Detect which cell encompasses the target text, then output its (X, Y) center coordinate. 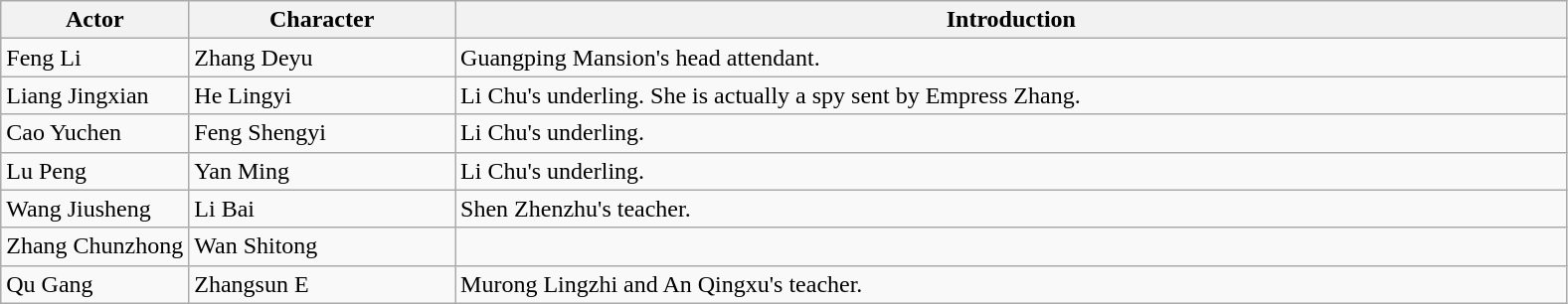
Shen Zhenzhu's teacher. (1012, 209)
Wan Shitong (322, 246)
Yan Ming (322, 171)
Feng Li (95, 58)
Li Chu's underling. She is actually a spy sent by Empress Zhang. (1012, 95)
Actor (95, 20)
Liang Jingxian (95, 95)
Zhangsun E (322, 284)
Qu Gang (95, 284)
Murong Lingzhi and An Qingxu's teacher. (1012, 284)
Character (322, 20)
Lu Peng (95, 171)
Cao Yuchen (95, 133)
Guangping Mansion's head attendant. (1012, 58)
Feng Shengyi (322, 133)
Zhang Chunzhong (95, 246)
Wang Jiusheng (95, 209)
Introduction (1012, 20)
He Lingyi (322, 95)
Li Bai (322, 209)
Zhang Deyu (322, 58)
